From the cell containing the given text, extract its center point as (x, y) coordinate. 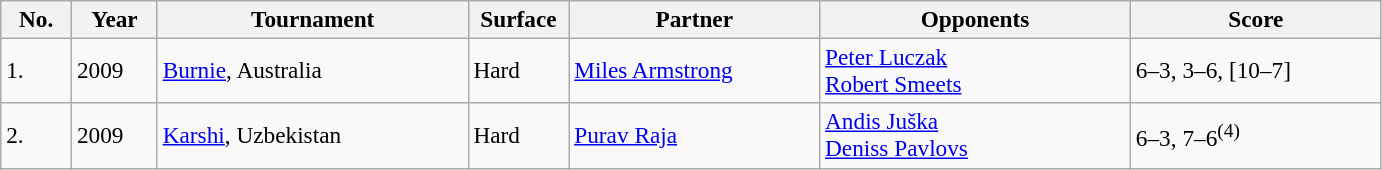
Partner (694, 19)
Year (115, 19)
Burnie, Australia (312, 70)
Karshi, Uzbekistan (312, 136)
Purav Raja (694, 136)
Surface (518, 19)
Score (1256, 19)
6–3, 3–6, [10–7] (1256, 70)
2. (36, 136)
No. (36, 19)
Opponents (976, 19)
Tournament (312, 19)
1. (36, 70)
Peter Luczak Robert Smeets (976, 70)
Miles Armstrong (694, 70)
6–3, 7–6(4) (1256, 136)
Andis Juška Deniss Pavlovs (976, 136)
